For the text-containing cell, return its midpoint in (x, y) coordinate format. 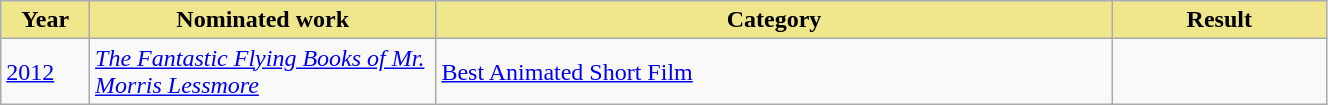
Nominated work (263, 20)
2012 (46, 72)
Best Animated Short Film (774, 72)
The Fantastic Flying Books of Mr. Morris Lessmore (263, 72)
Result (1219, 20)
Year (46, 20)
Category (774, 20)
